Search for the cell housing the specified text and yield its [x, y] center coordinate. 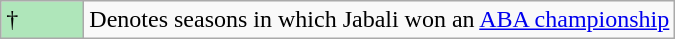
† [42, 20]
Denotes seasons in which Jabali won an ABA championship [380, 20]
